Determine the (x, y) coordinate at the center of the cell enclosing the given text.  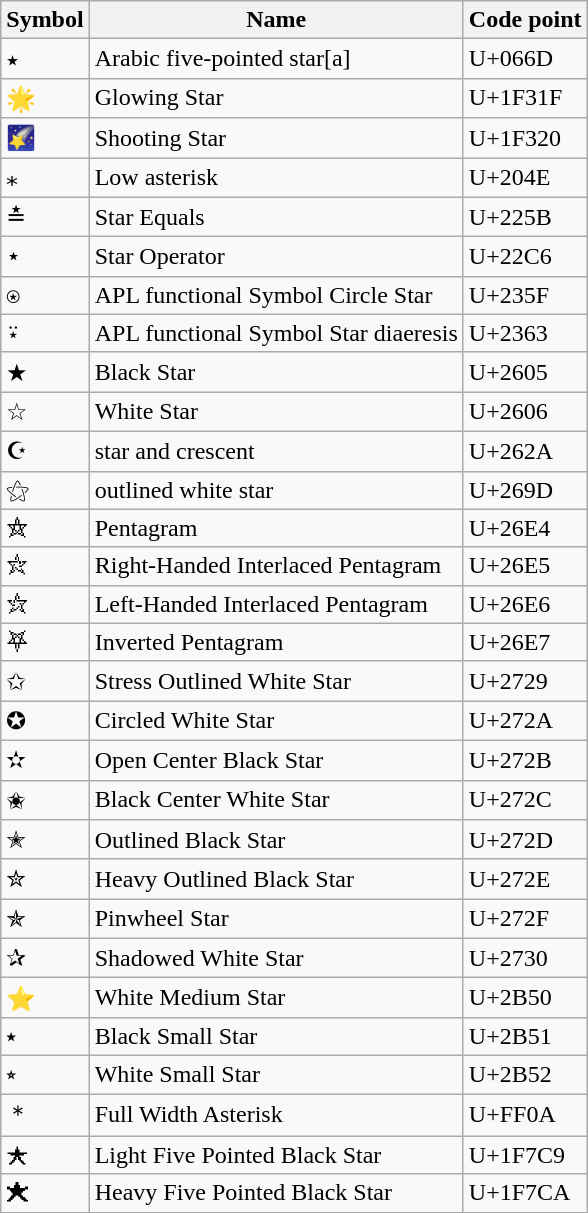
Open Center Black Star (276, 760)
U+2729 (525, 681)
Glowing Star (276, 98)
Name (276, 20)
🟉 (45, 1155)
⛧ (45, 642)
U+272D (525, 840)
⍣ (45, 333)
U+2605 (525, 372)
★ (45, 372)
U+204E (525, 178)
Right-Handed Interlaced Pentagram (276, 566)
⛥ (45, 566)
APL functional Symbol Circle Star (276, 295)
🟊 (45, 1193)
☆ (45, 412)
Code point (525, 20)
Arabic five-pointed star[a] (276, 59)
U+1F7CA (525, 1193)
U+2730 (525, 958)
U+235F (525, 295)
Shadowed White Star (276, 958)
Pinwheel Star (276, 919)
Heavy Outlined Black Star (276, 879)
U+272F (525, 919)
✩ (45, 681)
٭ (45, 59)
U+1F31F (525, 98)
✫ (45, 760)
Symbol (45, 20)
White Medium Star (276, 998)
≛ (45, 217)
⭒ (45, 1074)
⛦ (45, 604)
U+262A (525, 451)
Inverted Pentagram (276, 642)
Black Small Star (276, 1036)
Black Star (276, 372)
✬ (45, 800)
U+26E5 (525, 566)
U+225B (525, 217)
U+2B52 (525, 1074)
U+272B (525, 760)
⭑ (45, 1036)
Pentagram (276, 528)
U+2B50 (525, 998)
U+066D (525, 59)
🌟 (45, 98)
⍟ (45, 295)
U+269D (525, 490)
White Small Star (276, 1074)
⭐ (45, 998)
✯ (45, 919)
Star Equals (276, 217)
✪ (45, 721)
＊ (45, 1116)
U+2B51 (525, 1036)
U+2606 (525, 412)
☪ (45, 451)
U+2363 (525, 333)
Circled White Star (276, 721)
⁎ (45, 178)
U+272E (525, 879)
Outlined Black Star (276, 840)
Shooting Star (276, 138)
APL functional Symbol Star diaeresis (276, 333)
star and crescent (276, 451)
U+26E6 (525, 604)
✭ (45, 840)
Full Width Asterisk (276, 1116)
U+1F7C9 (525, 1155)
✰ (45, 958)
U+1F320 (525, 138)
Left-Handed Interlaced Pentagram (276, 604)
U+272A (525, 721)
✮ (45, 879)
U+26E4 (525, 528)
U+22C6 (525, 257)
⛤ (45, 528)
U+FF0A (525, 1116)
Low asterisk (276, 178)
🌠 (45, 138)
Stress Outlined White Star (276, 681)
U+26E7 (525, 642)
outlined white star (276, 490)
Star Operator (276, 257)
⋆ (45, 257)
Black Center White Star (276, 800)
Light Five Pointed Black Star (276, 1155)
U+272C (525, 800)
⚝ (45, 490)
White Star (276, 412)
Heavy Five Pointed Black Star (276, 1193)
